From the cell containing the given text, extract its center point as [X, Y] coordinate. 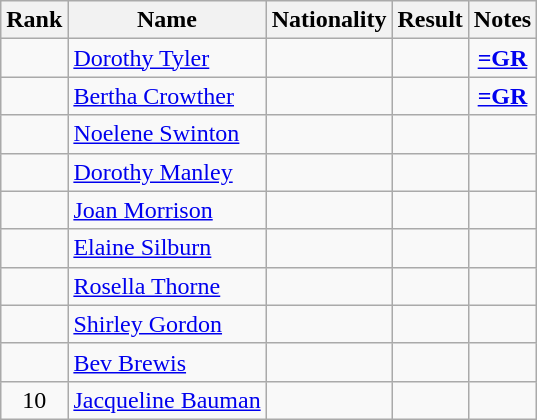
Rosella Thorne [167, 286]
Nationality [329, 20]
Shirley Gordon [167, 324]
Bev Brewis [167, 362]
Rank [34, 20]
10 [34, 400]
Jacqueline Bauman [167, 400]
Dorothy Manley [167, 172]
Noelene Swinton [167, 134]
Result [430, 20]
Joan Morrison [167, 210]
Elaine Silburn [167, 248]
Name [167, 20]
Dorothy Tyler [167, 58]
Notes [502, 20]
Bertha Crowther [167, 96]
